Locate the cell with the specified text and output its [x, y] center coordinate. 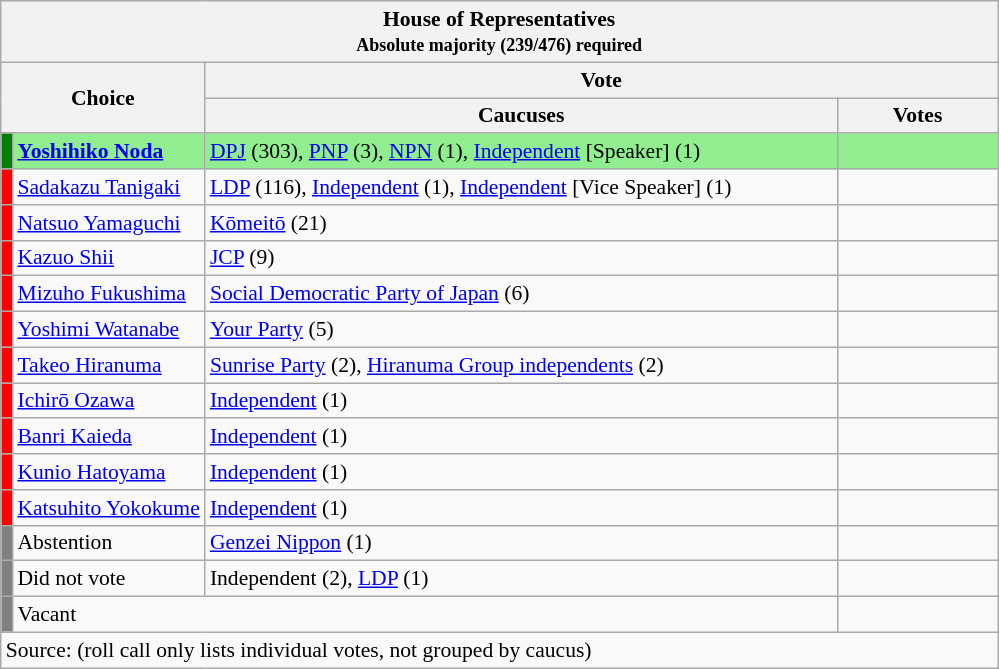
Kazuo Shii [108, 258]
Vacant [424, 615]
Choice [103, 98]
Mizuho Fukushima [108, 294]
Genzei Nippon (1) [522, 543]
JCP (9) [522, 258]
Source: (roll call only lists individual votes, not grouped by caucus) [500, 650]
Votes [917, 116]
Kōmeitō (21) [522, 223]
Abstention [108, 543]
Natsuo Yamaguchi [108, 223]
Social Democratic Party of Japan (6) [522, 294]
DPJ (303), PNP (3), NPN (1), Independent [Speaker] (1) [522, 152]
Ichirō Ozawa [108, 401]
Yoshimi Watanabe [108, 330]
Sunrise Party (2), Hiranuma Group independents (2) [522, 365]
Takeo Hiranuma [108, 365]
Vote [602, 80]
House of Representatives Absolute majority (239/476) required [500, 32]
Banri Kaieda [108, 437]
Did not vote [108, 579]
Independent (2), LDP (1) [522, 579]
Kunio Hatoyama [108, 472]
Yoshihiko Noda [108, 152]
Sadakazu Tanigaki [108, 187]
Your Party (5) [522, 330]
Katsuhito Yokokume [108, 508]
LDP (116), Independent (1), Independent [Vice Speaker] (1) [522, 187]
Caucuses [522, 116]
